Output the [X, Y] coordinate of the center of the cell containing the given text.  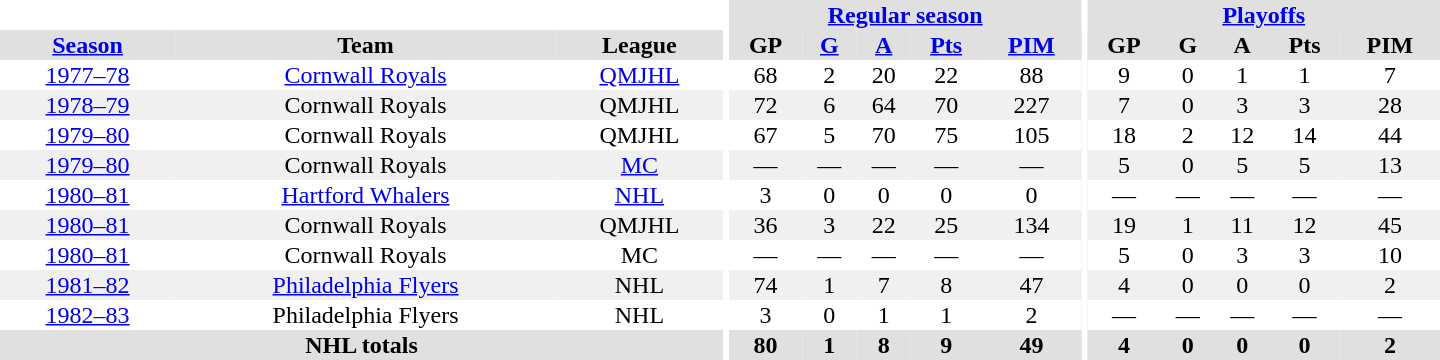
134 [1031, 225]
Playoffs [1264, 15]
25 [946, 225]
1981–82 [88, 285]
NHL totals [362, 345]
80 [766, 345]
11 [1242, 225]
72 [766, 105]
44 [1390, 135]
28 [1390, 105]
Team [366, 45]
75 [946, 135]
47 [1031, 285]
6 [829, 105]
Hartford Whalers [366, 195]
45 [1390, 225]
1982–83 [88, 315]
88 [1031, 75]
64 [884, 105]
67 [766, 135]
13 [1390, 165]
Regular season [905, 15]
14 [1304, 135]
227 [1031, 105]
Season [88, 45]
36 [766, 225]
League [640, 45]
1978–79 [88, 105]
18 [1124, 135]
105 [1031, 135]
1977–78 [88, 75]
19 [1124, 225]
68 [766, 75]
10 [1390, 255]
74 [766, 285]
20 [884, 75]
49 [1031, 345]
